Locate the cell with the specified text and output its (x, y) center coordinate. 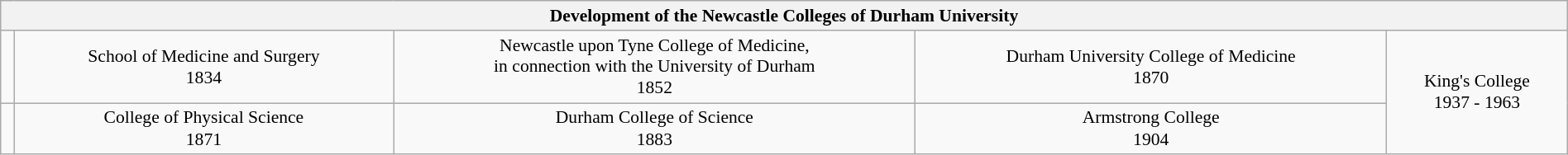
College of Physical Science1871 (203, 129)
King's College1937 - 1963 (1477, 92)
Armstrong College1904 (1151, 129)
Durham University College of Medicine1870 (1151, 67)
Durham College of Science1883 (655, 129)
School of Medicine and Surgery1834 (203, 67)
Development of the Newcastle Colleges of Durham University (784, 16)
Newcastle upon Tyne College of Medicine,in connection with the University of Durham1852 (655, 67)
